Return (x, y) of the center of cell containing provided text 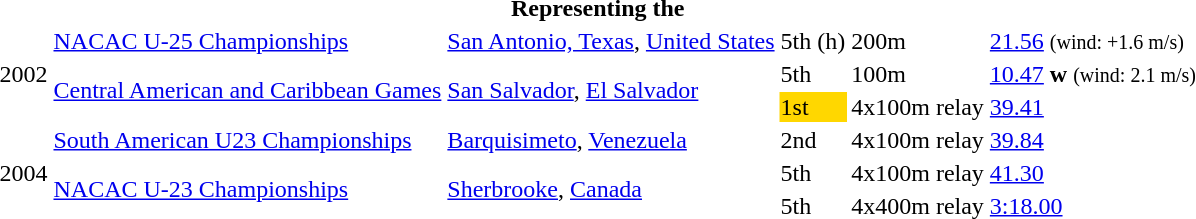
South American U23 Championships (248, 140)
5th (h) (813, 41)
San Salvador, El Salvador (611, 90)
2nd (813, 140)
100m (918, 74)
Central American and Caribbean Games (248, 90)
San Antonio, Texas, United States (611, 41)
1st (813, 107)
NACAC U-25 Championships (248, 41)
Barquisimeto, Venezuela (611, 140)
200m (918, 41)
